For the text-containing cell, return its midpoint in (X, Y) coordinate format. 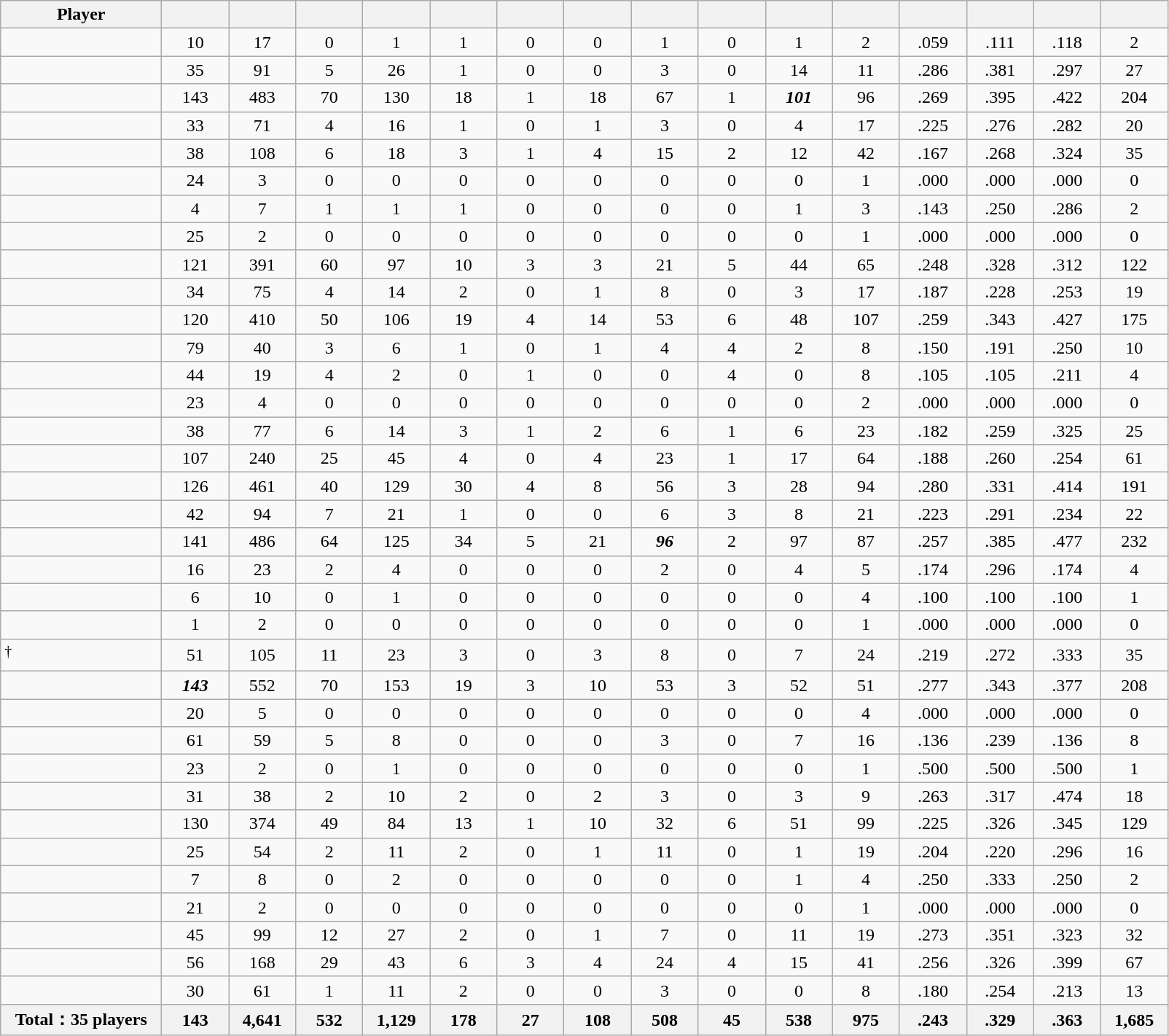
106 (396, 319)
60 (329, 264)
.263 (933, 796)
49 (329, 824)
77 (262, 431)
.268 (1000, 153)
.385 (1000, 542)
.329 (1000, 1019)
508 (665, 1019)
.150 (933, 348)
52 (799, 685)
4,641 (262, 1019)
.191 (1000, 348)
.253 (1067, 292)
1,685 (1134, 1019)
75 (262, 292)
87 (866, 542)
48 (799, 319)
.325 (1067, 431)
41 (866, 962)
.276 (1000, 125)
975 (866, 1019)
178 (464, 1019)
.204 (933, 852)
.256 (933, 962)
.059 (933, 42)
.260 (1000, 459)
Total：35 players (82, 1019)
.324 (1067, 153)
.345 (1067, 824)
9 (866, 796)
.257 (933, 542)
.331 (1000, 486)
.381 (1000, 70)
.234 (1067, 514)
.248 (933, 264)
208 (1134, 685)
65 (866, 264)
.351 (1000, 935)
483 (262, 98)
59 (262, 741)
175 (1134, 319)
.312 (1067, 264)
.167 (933, 153)
168 (262, 962)
204 (1134, 98)
50 (329, 319)
84 (396, 824)
.187 (933, 292)
240 (262, 459)
.277 (933, 685)
538 (799, 1019)
391 (262, 264)
374 (262, 824)
31 (195, 796)
29 (329, 962)
.377 (1067, 685)
.111 (1000, 42)
.291 (1000, 514)
† (82, 655)
91 (262, 70)
191 (1134, 486)
.477 (1067, 542)
.213 (1067, 990)
.399 (1067, 962)
.220 (1000, 852)
22 (1134, 514)
.282 (1067, 125)
.474 (1067, 796)
101 (799, 98)
.395 (1000, 98)
.211 (1067, 375)
.143 (933, 209)
.118 (1067, 42)
26 (396, 70)
552 (262, 685)
.273 (933, 935)
54 (262, 852)
.427 (1067, 319)
.328 (1000, 264)
.272 (1000, 655)
.317 (1000, 796)
28 (799, 486)
120 (195, 319)
232 (1134, 542)
126 (195, 486)
1,129 (396, 1019)
.223 (933, 514)
33 (195, 125)
.182 (933, 431)
122 (1134, 264)
.323 (1067, 935)
.188 (933, 459)
43 (396, 962)
.180 (933, 990)
461 (262, 486)
.297 (1067, 70)
.363 (1067, 1019)
486 (262, 542)
.219 (933, 655)
.280 (933, 486)
.239 (1000, 741)
410 (262, 319)
.243 (933, 1019)
532 (329, 1019)
71 (262, 125)
121 (195, 264)
141 (195, 542)
125 (396, 542)
.228 (1000, 292)
79 (195, 348)
105 (262, 655)
Player (82, 15)
.269 (933, 98)
.414 (1067, 486)
.422 (1067, 98)
153 (396, 685)
